Detect which cell encompasses the target text, then output its (X, Y) center coordinate. 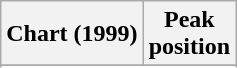
Peakposition (189, 34)
Chart (1999) (72, 34)
